For the text-containing cell, return its midpoint in [x, y] coordinate format. 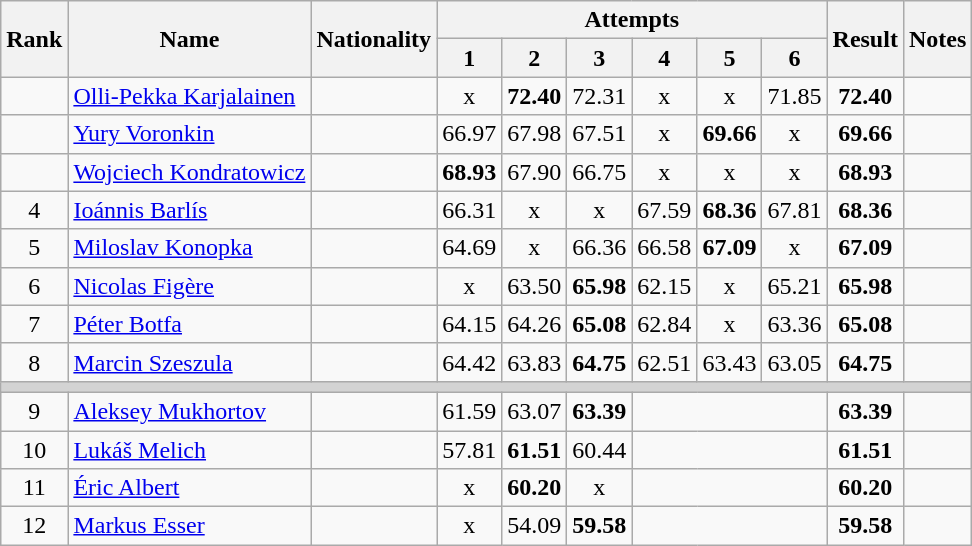
62.84 [664, 324]
63.05 [794, 362]
54.09 [534, 526]
1 [470, 58]
63.50 [534, 286]
64.69 [470, 248]
66.97 [470, 134]
Lukáš Melich [190, 449]
Péter Botfa [190, 324]
67.98 [534, 134]
Notes [937, 39]
Rank [34, 39]
66.36 [600, 248]
67.59 [664, 210]
7 [34, 324]
71.85 [794, 96]
63.83 [534, 362]
66.75 [600, 172]
66.58 [664, 248]
Éric Albert [190, 488]
Nationality [374, 39]
Olli-Pekka Karjalainen [190, 96]
Wojciech Kondratowicz [190, 172]
Attempts [632, 20]
Marcin Szeszula [190, 362]
63.36 [794, 324]
64.26 [534, 324]
67.81 [794, 210]
Nicolas Figère [190, 286]
63.43 [730, 362]
62.51 [664, 362]
72.31 [600, 96]
2 [534, 58]
64.15 [470, 324]
67.90 [534, 172]
Aleksey Mukhortov [190, 411]
12 [34, 526]
Name [190, 39]
10 [34, 449]
9 [34, 411]
60.44 [600, 449]
8 [34, 362]
3 [600, 58]
Result [865, 39]
Markus Esser [190, 526]
61.59 [470, 411]
57.81 [470, 449]
Yury Voronkin [190, 134]
66.31 [470, 210]
62.15 [664, 286]
63.07 [534, 411]
Ioánnis Barlís [190, 210]
65.21 [794, 286]
Miloslav Konopka [190, 248]
67.51 [600, 134]
64.42 [470, 362]
11 [34, 488]
